Capture the cell that displays the provided text and extract its [x, y] central coordinate. 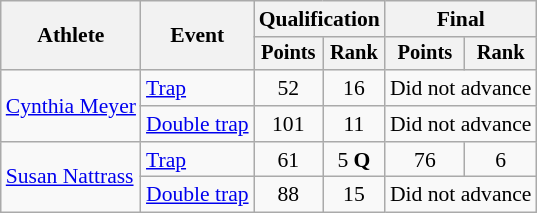
76 [425, 160]
11 [354, 124]
Susan Nattrass [71, 178]
Final [461, 19]
15 [354, 195]
5 Q [354, 160]
6 [501, 160]
Athlete [71, 36]
52 [288, 88]
Event [198, 36]
Cynthia Meyer [71, 106]
88 [288, 195]
101 [288, 124]
16 [354, 88]
Qualification [320, 19]
61 [288, 160]
